Locate the cell with the specified text and output its (X, Y) center coordinate. 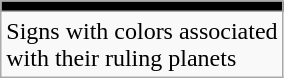
Signs with colors associated with their ruling planets (142, 44)
